Provide the (X, Y) coordinate of the cell's center where the given text is located.  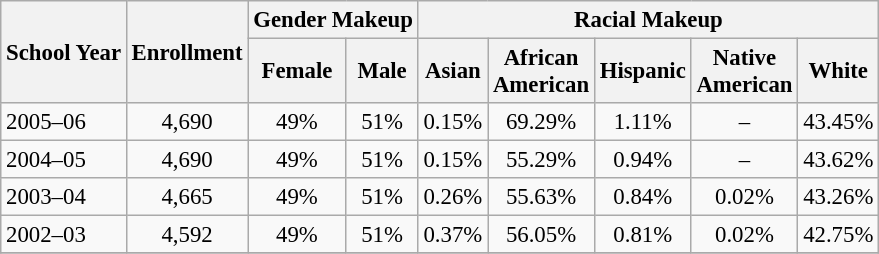
56.05% (542, 235)
42.75% (838, 235)
4,665 (187, 197)
Hispanic (642, 72)
2005–06 (64, 122)
0.81% (642, 235)
43.45% (838, 122)
1.11% (642, 122)
Male (382, 72)
White (838, 72)
43.26% (838, 197)
Asian (452, 72)
0.37% (452, 235)
0.26% (452, 197)
Female (297, 72)
2003–04 (64, 197)
4,592 (187, 235)
69.29% (542, 122)
2002–03 (64, 235)
55.63% (542, 197)
0.94% (642, 160)
School Year (64, 52)
Gender Makeup (333, 20)
Enrollment (187, 52)
Native American (744, 72)
Racial Makeup (648, 20)
0.84% (642, 197)
55.29% (542, 160)
43.62% (838, 160)
2004–05 (64, 160)
African American (542, 72)
